For the text-containing cell, return its midpoint in [x, y] coordinate format. 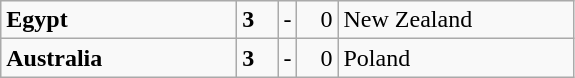
Australia [119, 58]
Poland [456, 58]
Egypt [119, 20]
New Zealand [456, 20]
